Pinpoint the cell where the given text exists, returning its (x, y) midpoint coordinate. 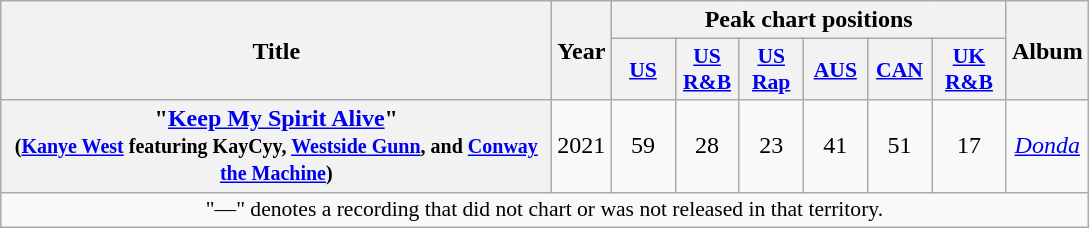
2021 (582, 146)
17 (970, 146)
28 (707, 146)
23 (771, 146)
Title (276, 50)
"Keep My Spirit Alive"(Kanye West featuring KayCyy, Westside Gunn, and Conway the Machine) (276, 146)
Album (1047, 50)
USR&B (707, 70)
"—" denotes a recording that did not chart or was not released in that territory. (544, 210)
Year (582, 50)
USRap (771, 70)
59 (643, 146)
51 (899, 146)
Peak chart positions (809, 20)
CAN (899, 70)
UKR&B (970, 70)
AUS (835, 70)
Donda (1047, 146)
US (643, 70)
41 (835, 146)
